Return the (X, Y) coordinate for the center point of the cell that contains the specified text.  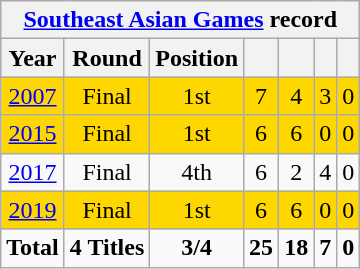
4 Titles (107, 248)
Position (197, 58)
2017 (33, 172)
3/4 (197, 248)
4th (197, 172)
Total (33, 248)
2007 (33, 96)
18 (296, 248)
3 (326, 96)
Southeast Asian Games record (180, 20)
Year (33, 58)
Round (107, 58)
2019 (33, 210)
2 (296, 172)
25 (262, 248)
2015 (33, 134)
